Return [x, y] of the center of cell containing provided text 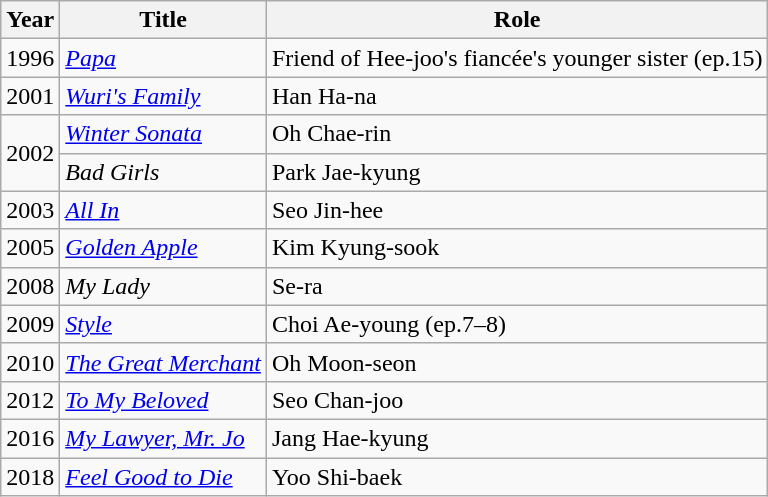
2009 [30, 324]
2003 [30, 210]
1996 [30, 58]
Kim Kyung-sook [517, 248]
Style [164, 324]
My Lady [164, 286]
Choi Ae-young (ep.7–8) [517, 324]
Friend of Hee-joo's fiancée's younger sister (ep.15) [517, 58]
Role [517, 20]
Title [164, 20]
Winter Sonata [164, 134]
2018 [30, 477]
Year [30, 20]
2005 [30, 248]
Oh Chae-rin [517, 134]
2010 [30, 362]
2008 [30, 286]
2002 [30, 153]
To My Beloved [164, 400]
2012 [30, 400]
Bad Girls [164, 172]
All In [164, 210]
Wuri's Family [164, 96]
Golden Apple [164, 248]
2016 [30, 438]
My Lawyer, Mr. Jo [164, 438]
2001 [30, 96]
Se-ra [517, 286]
Han Ha-na [517, 96]
The Great Merchant [164, 362]
Yoo Shi-baek [517, 477]
Seo Chan-joo [517, 400]
Seo Jin-hee [517, 210]
Park Jae-kyung [517, 172]
Papa [164, 58]
Oh Moon-seon [517, 362]
Feel Good to Die [164, 477]
Jang Hae-kyung [517, 438]
